For the text-containing cell, return its midpoint in (x, y) coordinate format. 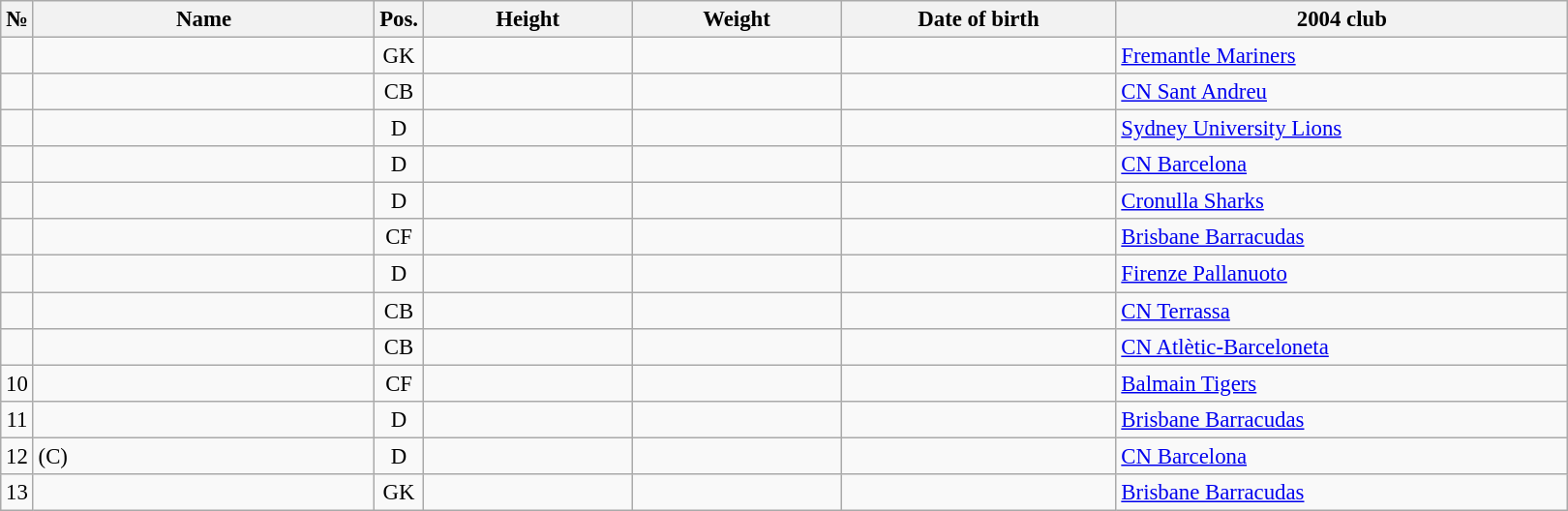
CN Sant Andreu (1342, 92)
Sydney University Lions (1342, 129)
Pos. (399, 19)
Balmain Tigers (1342, 383)
Fremantle Mariners (1342, 56)
Date of birth (979, 19)
Firenze Pallanuoto (1342, 274)
13 (17, 493)
12 (17, 456)
11 (17, 419)
2004 club (1342, 19)
Name (203, 19)
CN Terrassa (1342, 311)
10 (17, 383)
(C) (203, 456)
CN Atlètic-Barceloneta (1342, 346)
Cronulla Sharks (1342, 201)
Weight (737, 19)
№ (17, 19)
Height (528, 19)
